Return [X, Y] of the center of cell containing provided text 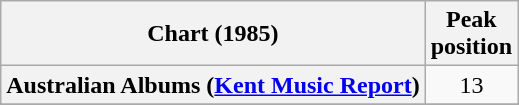
Australian Albums (Kent Music Report) [213, 85]
13 [471, 85]
Chart (1985) [213, 34]
Peakposition [471, 34]
